Find where the given text appears and provide that cell's center as [x, y] coordinate. 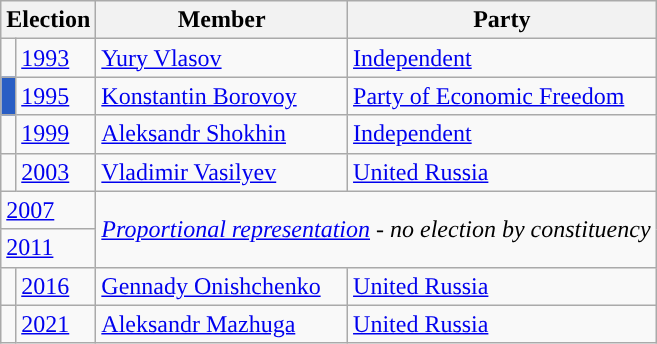
Party of Economic Freedom [502, 96]
Aleksandr Mazhuga [222, 324]
Konstantin Borovoy [222, 96]
Aleksandr Shokhin [222, 134]
2016 [56, 286]
2007 [48, 210]
Party [502, 20]
1995 [56, 96]
1993 [56, 58]
Gennady Onishchenko [222, 286]
Vladimir Vasilyev [222, 172]
Member [222, 20]
Proportional representation - no election by constituency [376, 229]
Yury Vlasov [222, 58]
2003 [56, 172]
Election [48, 20]
2021 [56, 324]
1999 [56, 134]
2011 [48, 248]
